Find where the given text appears and provide that cell's center as [X, Y] coordinate. 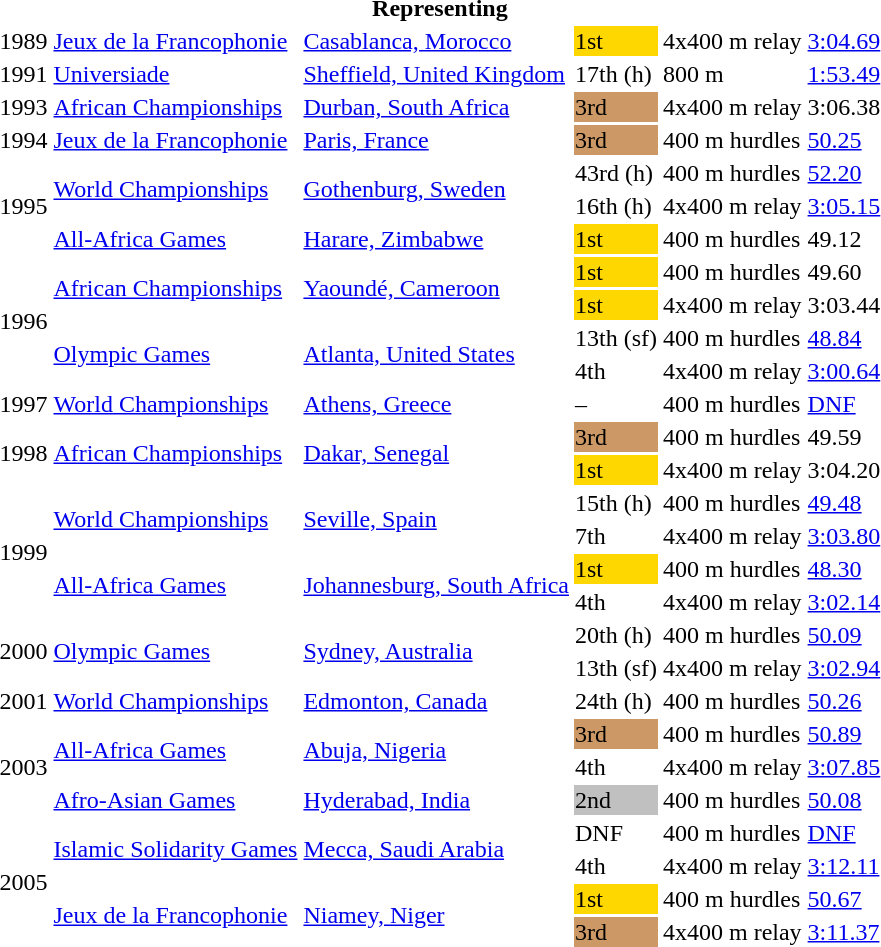
Universiade [176, 74]
Athens, Greece [436, 404]
Yaoundé, Cameroon [436, 288]
Seville, Spain [436, 520]
Paris, France [436, 140]
7th [616, 536]
15th (h) [616, 503]
– [616, 404]
16th (h) [616, 206]
Harare, Zimbabwe [436, 239]
Sydney, Australia [436, 652]
Dakar, Senegal [436, 454]
DNF [616, 833]
Casablanca, Morocco [436, 41]
17th (h) [616, 74]
Edmonton, Canada [436, 701]
Abuja, Nigeria [436, 750]
Sheffield, United Kingdom [436, 74]
Johannesburg, South Africa [436, 586]
43rd (h) [616, 173]
Atlanta, United States [436, 354]
Mecca, Saudi Arabia [436, 850]
Durban, South Africa [436, 107]
20th (h) [616, 635]
Hyderabad, India [436, 800]
24th (h) [616, 701]
Gothenburg, Sweden [436, 190]
800 m [732, 74]
Niamey, Niger [436, 916]
Afro-Asian Games [176, 800]
2nd [616, 800]
Islamic Solidarity Games [176, 850]
